Pinpoint the cell where the given text exists, returning its (X, Y) midpoint coordinate. 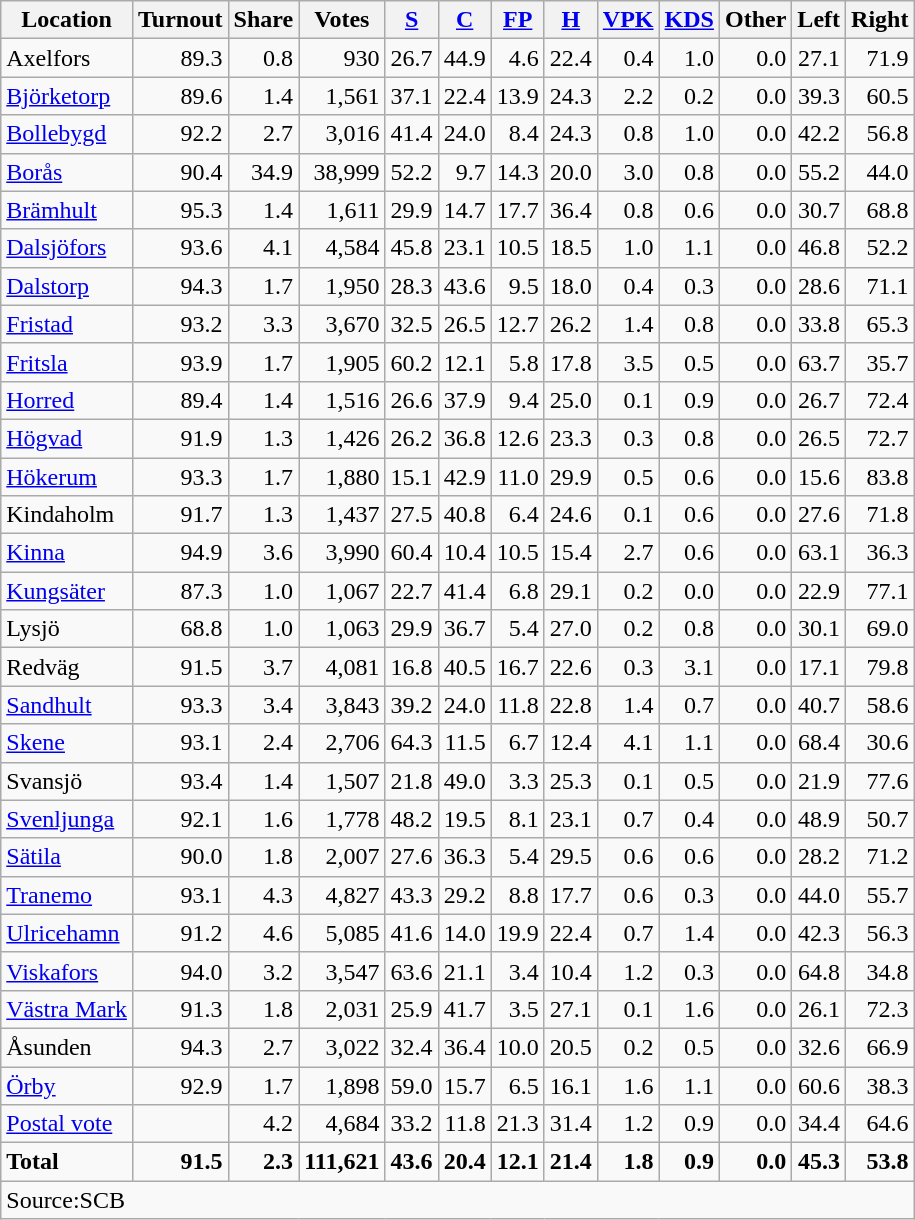
58.6 (880, 705)
Horred (67, 400)
64.3 (412, 743)
Västra Mark (67, 1009)
93.4 (180, 781)
41.7 (464, 1009)
64.8 (819, 971)
Örby (67, 1085)
9.7 (464, 172)
42.3 (819, 933)
3,990 (342, 553)
36.7 (464, 629)
Borås (67, 172)
10.0 (518, 1047)
48.9 (819, 819)
33.8 (819, 324)
2,031 (342, 1009)
63.7 (819, 362)
35.7 (880, 362)
Turnout (180, 20)
89.6 (180, 96)
3,843 (342, 705)
Sätila (67, 857)
3.6 (264, 553)
42.2 (819, 134)
Votes (342, 20)
VPK (628, 20)
1,561 (342, 96)
92.9 (180, 1085)
4,684 (342, 1124)
14.3 (518, 172)
9.4 (518, 400)
3.2 (264, 971)
32.4 (412, 1047)
65.3 (880, 324)
22.6 (570, 667)
26.1 (819, 1009)
37.9 (464, 400)
8.1 (518, 819)
14.0 (464, 933)
42.9 (464, 477)
Right (880, 20)
90.4 (180, 172)
63.6 (412, 971)
21.1 (464, 971)
95.3 (180, 210)
Dalstorp (67, 286)
55.7 (880, 895)
12.4 (570, 743)
Kindaholm (67, 515)
11.0 (518, 477)
30.7 (819, 210)
17.8 (570, 362)
43.3 (412, 895)
KDS (689, 20)
1,507 (342, 781)
72.4 (880, 400)
72.7 (880, 438)
6.7 (518, 743)
Total (67, 1162)
4,584 (342, 248)
3,022 (342, 1047)
56.3 (880, 933)
20.4 (464, 1162)
36.8 (464, 438)
9.5 (518, 286)
91.2 (180, 933)
32.5 (412, 324)
93.9 (180, 362)
91.3 (180, 1009)
Sandhult (67, 705)
5,085 (342, 933)
3.7 (264, 667)
15.1 (412, 477)
Other (755, 20)
3.0 (628, 172)
87.3 (180, 591)
Share (264, 20)
2.3 (264, 1162)
34.4 (819, 1124)
33.2 (412, 1124)
1,778 (342, 819)
20.5 (570, 1047)
68.4 (819, 743)
3.1 (689, 667)
22.8 (570, 705)
39.2 (412, 705)
2.4 (264, 743)
72.3 (880, 1009)
Fristad (67, 324)
40.7 (819, 705)
Högvad (67, 438)
Svenljunga (67, 819)
14.7 (464, 210)
C (464, 20)
1,611 (342, 210)
1,950 (342, 286)
38.3 (880, 1085)
20.0 (570, 172)
77.6 (880, 781)
Kungsäter (67, 591)
6.8 (518, 591)
Brämhult (67, 210)
Source:SCB (458, 1200)
77.1 (880, 591)
69.0 (880, 629)
Redväg (67, 667)
32.6 (819, 1047)
94.9 (180, 553)
15.6 (819, 477)
60.2 (412, 362)
4,081 (342, 667)
50.7 (880, 819)
Lysjö (67, 629)
4.2 (264, 1124)
1,063 (342, 629)
Ulricehamn (67, 933)
89.3 (180, 58)
H (570, 20)
2,007 (342, 857)
92.2 (180, 134)
1,905 (342, 362)
11.5 (464, 743)
17.1 (819, 667)
4,827 (342, 895)
29.1 (570, 591)
4.3 (264, 895)
Bollebygd (67, 134)
28.6 (819, 286)
21.8 (412, 781)
1,880 (342, 477)
1,437 (342, 515)
19.9 (518, 933)
Location (67, 20)
1,067 (342, 591)
FP (518, 20)
79.8 (880, 667)
55.2 (819, 172)
930 (342, 58)
16.1 (570, 1085)
91.9 (180, 438)
92.1 (180, 819)
71.8 (880, 515)
111,621 (342, 1162)
13.9 (518, 96)
46.8 (819, 248)
66.9 (880, 1047)
Björketorp (67, 96)
94.0 (180, 971)
18.5 (570, 248)
49.0 (464, 781)
37.1 (412, 96)
Tranemo (67, 895)
39.3 (819, 96)
27.5 (412, 515)
29.5 (570, 857)
64.6 (880, 1124)
40.5 (464, 667)
3,547 (342, 971)
16.7 (518, 667)
Svansjö (67, 781)
21.4 (570, 1162)
12.6 (518, 438)
56.8 (880, 134)
3,016 (342, 134)
19.5 (464, 819)
59.0 (412, 1085)
38,999 (342, 172)
71.1 (880, 286)
60.4 (412, 553)
25.3 (570, 781)
28.2 (819, 857)
3,670 (342, 324)
2,706 (342, 743)
Fritsla (67, 362)
1,426 (342, 438)
63.1 (819, 553)
48.2 (412, 819)
21.3 (518, 1124)
53.8 (880, 1162)
71.2 (880, 857)
31.4 (570, 1124)
15.7 (464, 1085)
12.7 (518, 324)
89.4 (180, 400)
Åsunden (67, 1047)
18.0 (570, 286)
1,898 (342, 1085)
29.2 (464, 895)
22.7 (412, 591)
41.6 (412, 933)
1,516 (342, 400)
22.9 (819, 591)
Dalsjöfors (67, 248)
Axelfors (67, 58)
30.6 (880, 743)
45.8 (412, 248)
28.3 (412, 286)
5.8 (518, 362)
Skene (67, 743)
44.9 (464, 58)
21.9 (819, 781)
2.2 (628, 96)
S (412, 20)
91.7 (180, 515)
40.8 (464, 515)
Kinna (67, 553)
8.8 (518, 895)
83.8 (880, 477)
16.8 (412, 667)
34.9 (264, 172)
60.5 (880, 96)
Viskafors (67, 971)
6.5 (518, 1085)
25.9 (412, 1009)
Hökerum (67, 477)
34.8 (880, 971)
45.3 (819, 1162)
93.2 (180, 324)
60.6 (819, 1085)
Postal vote (67, 1124)
93.6 (180, 248)
Left (819, 20)
26.6 (412, 400)
23.3 (570, 438)
30.1 (819, 629)
25.0 (570, 400)
27.0 (570, 629)
8.4 (518, 134)
24.6 (570, 515)
90.0 (180, 857)
71.9 (880, 58)
15.4 (570, 553)
6.4 (518, 515)
